Output the (X, Y) coordinate of the center of the cell containing the given text.  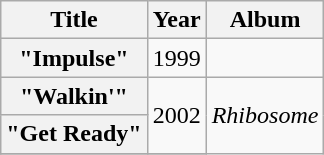
Album (265, 20)
"Walkin'" (74, 96)
1999 (176, 58)
"Get Ready" (74, 134)
2002 (176, 115)
Rhibosome (265, 115)
"Impulse" (74, 58)
Title (74, 20)
Year (176, 20)
